Provide the (X, Y) coordinate of the cell's center where the given text is located.  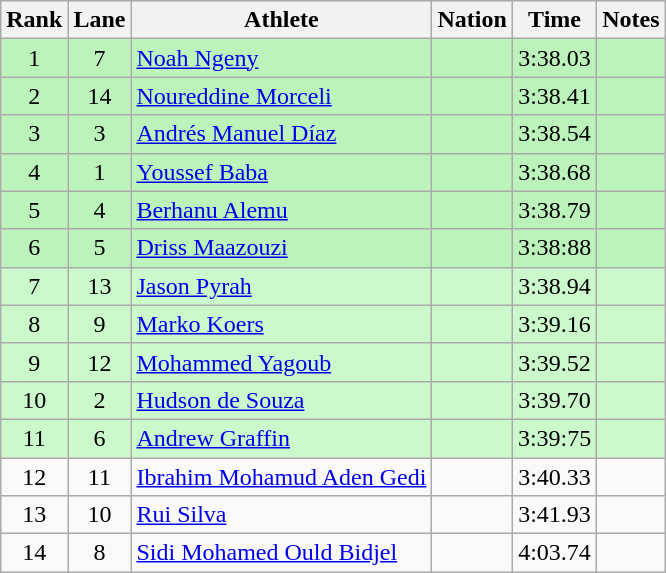
Lane (100, 20)
Rank (34, 20)
4:03.74 (554, 553)
Jason Pyrah (282, 286)
3:39.70 (554, 400)
3:38.03 (554, 58)
3:38.79 (554, 210)
3:39.52 (554, 362)
Noah Ngeny (282, 58)
3:38.68 (554, 172)
Mohammed Yagoub (282, 362)
3:38.41 (554, 96)
3:38.94 (554, 286)
Sidi Mohamed Ould Bidjel (282, 553)
Youssef Baba (282, 172)
Driss Maazouzi (282, 248)
Noureddine Morceli (282, 96)
Nation (472, 20)
Time (554, 20)
3:39.16 (554, 324)
Athlete (282, 20)
Rui Silva (282, 515)
Berhanu Alemu (282, 210)
Andrew Graffin (282, 438)
3:40.33 (554, 477)
3:38.54 (554, 134)
3:38:88 (554, 248)
Andrés Manuel Díaz (282, 134)
Notes (631, 20)
3:39:75 (554, 438)
3:41.93 (554, 515)
Hudson de Souza (282, 400)
Marko Koers (282, 324)
Ibrahim Mohamud Aden Gedi (282, 477)
